Output the (X, Y) coordinate of the center of the cell containing the given text.  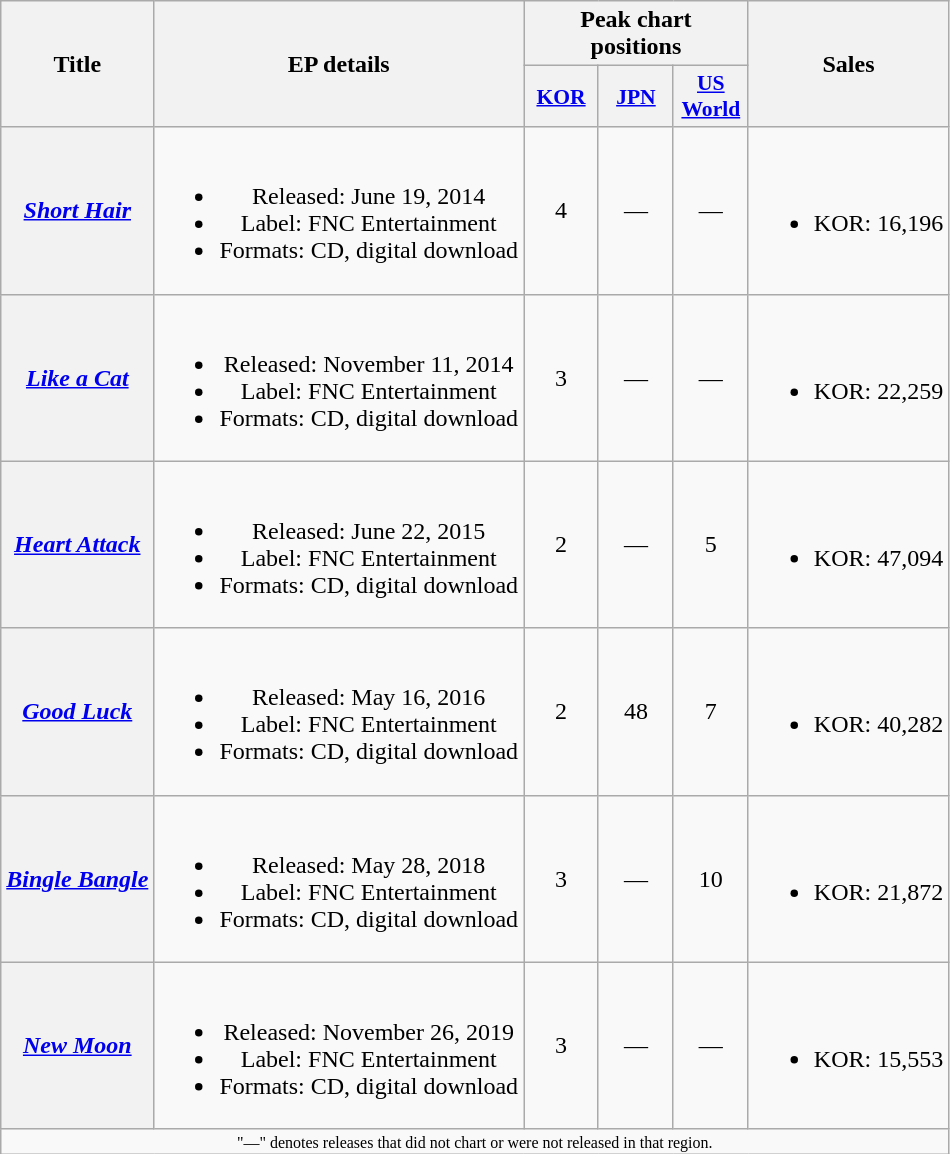
7 (710, 712)
5 (710, 544)
Released: November 26, 2019Label: FNC EntertainmentFormats: CD, digital download (339, 1046)
Released: November 11, 2014Label: FNC EntertainmentFormats: CD, digital download (339, 378)
KOR (562, 96)
KOR: 47,094 (848, 544)
Good Luck (78, 712)
KOR: 15,553 (848, 1046)
Short Hair (78, 210)
EP details (339, 64)
Released: June 19, 2014Label: FNC EntertainmentFormats: CD, digital download (339, 210)
Released: May 16, 2016Label: FNC EntertainmentFormats: CD, digital download (339, 712)
KOR: 21,872 (848, 878)
Bingle Bangle (78, 878)
New Moon (78, 1046)
Released: May 28, 2018Label: FNC EntertainmentFormats: CD, digital download (339, 878)
Peak chartpositions (636, 34)
Like a Cat (78, 378)
KOR: 40,282 (848, 712)
Released: June 22, 2015Label: FNC EntertainmentFormats: CD, digital download (339, 544)
"—" denotes releases that did not chart or were not released in that region. (475, 1141)
KOR: 22,259 (848, 378)
4 (562, 210)
Sales (848, 64)
10 (710, 878)
JPN (636, 96)
Heart Attack (78, 544)
Title (78, 64)
KOR: 16,196 (848, 210)
48 (636, 712)
US World (710, 96)
